For the text-containing cell, return its midpoint in [X, Y] coordinate format. 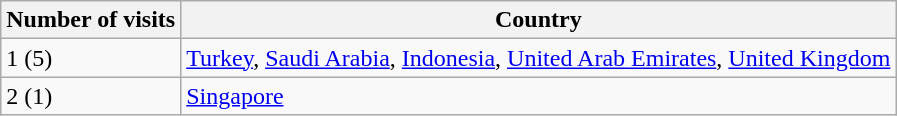
Turkey, Saudi Arabia, Indonesia, United Arab Emirates, United Kingdom [538, 58]
Singapore [538, 96]
2 (1) [91, 96]
Country [538, 20]
Number of visits [91, 20]
1 (5) [91, 58]
